Capture the cell that displays the provided text and extract its (x, y) central coordinate. 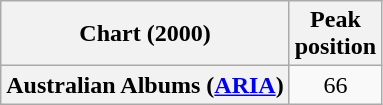
Australian Albums (ARIA) (145, 85)
Chart (2000) (145, 34)
Peakposition (335, 34)
66 (335, 85)
